Provide the [X, Y] coordinate of the cell's center where the given text is located.  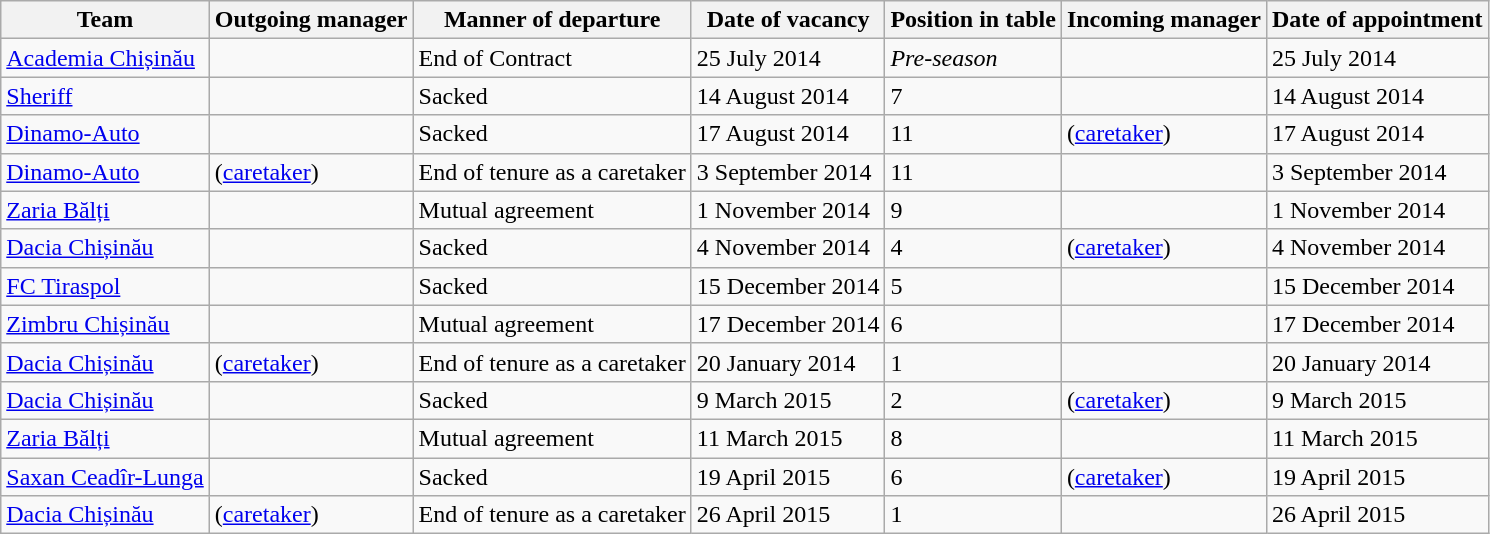
Zimbru Chișinău [106, 324]
FC Tiraspol [106, 286]
7 [973, 96]
Sheriff [106, 96]
Saxan Ceadîr-Lunga [106, 477]
Position in table [973, 20]
End of Contract [552, 58]
8 [973, 438]
5 [973, 286]
Date of appointment [1377, 20]
2 [973, 400]
9 [973, 210]
Manner of departure [552, 20]
Academia Chișinău [106, 58]
4 [973, 248]
Pre-season [973, 58]
Team [106, 20]
Outgoing manager [311, 20]
Date of vacancy [788, 20]
Incoming manager [1164, 20]
